For the text-containing cell, return its midpoint in (X, Y) coordinate format. 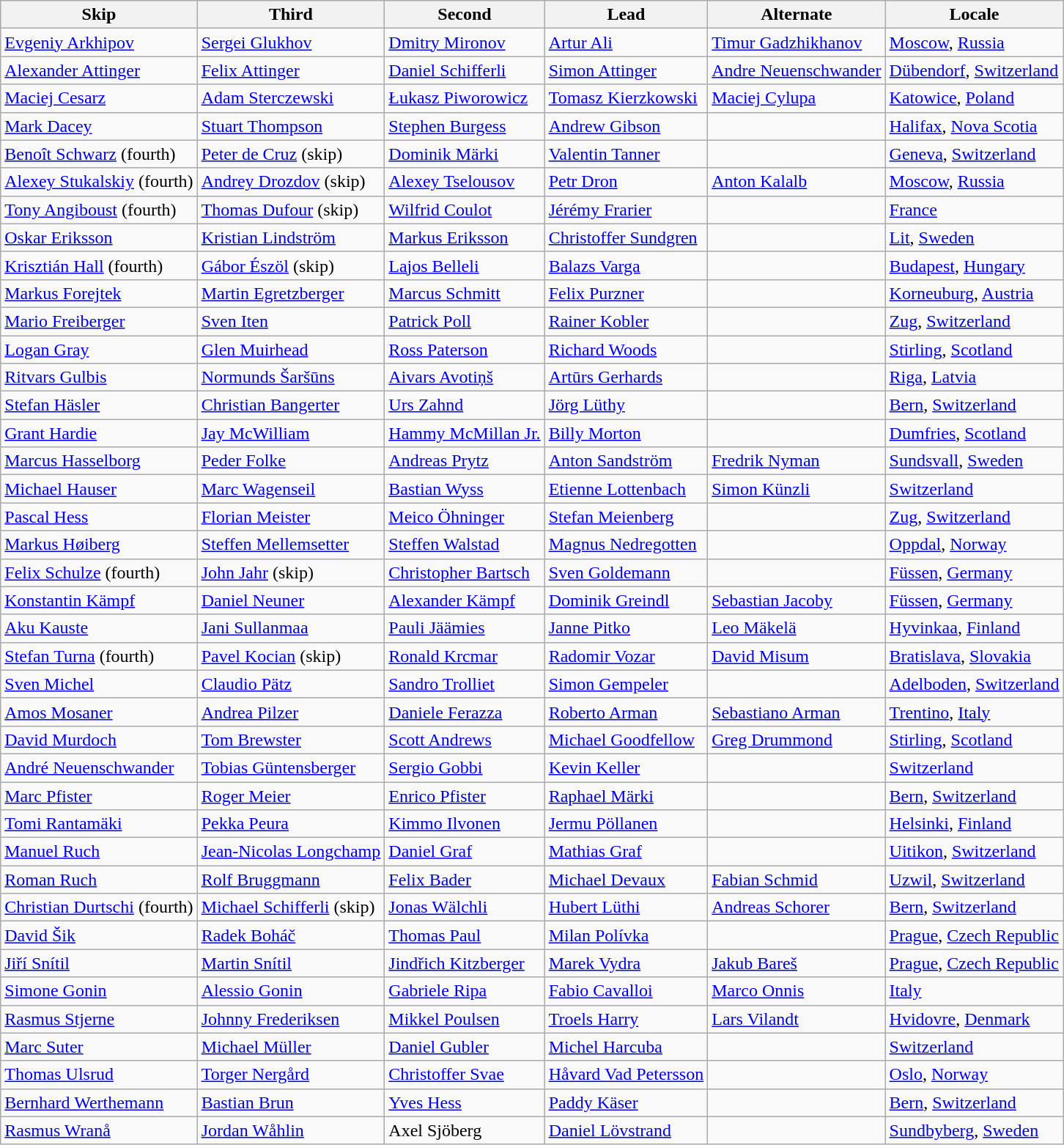
Radek Boháč (291, 935)
Pauli Jäämies (465, 628)
Wilfrid Coulot (465, 210)
Daniel Neuner (291, 600)
Janne Pitko (626, 628)
Kimmo Ilvonen (465, 824)
Andrea Pilzer (291, 712)
Tobias Güntensberger (291, 767)
Glen Muirhead (291, 350)
Halifax, Nova Scotia (975, 126)
Stefan Meienberg (626, 517)
Adelboden, Switzerland (975, 684)
Markus Forejtek (99, 293)
Second (465, 15)
Dominik Greindl (626, 600)
Marc Pfister (99, 795)
Oskar Eriksson (99, 238)
Markus Eriksson (465, 238)
David Šik (99, 935)
Korneuburg, Austria (975, 293)
Gábor Észöl (skip) (291, 265)
Enrico Pfister (465, 795)
Maciej Cesarz (99, 98)
Felix Schulze (fourth) (99, 572)
Jindřich Kitzberger (465, 963)
Kevin Keller (626, 767)
Urs Zahnd (465, 405)
Dmitry Mironov (465, 43)
Christopher Bartsch (465, 572)
Sandro Trolliet (465, 684)
Alessio Gonin (291, 991)
Sven Michel (99, 684)
Ross Paterson (465, 350)
Leo Mäkelä (797, 628)
Dumfries, Scotland (975, 433)
Håvard Vad Petersson (626, 1075)
Manuel Ruch (99, 852)
Christian Durtschi (fourth) (99, 907)
Fredrik Nyman (797, 461)
Valentin Tanner (626, 154)
Mark Dacey (99, 126)
Roberto Arman (626, 712)
Sebastian Jacoby (797, 600)
Michel Harcuba (626, 1047)
Sergio Gobbi (465, 767)
Radomir Vozar (626, 656)
Sebastiano Arman (797, 712)
Tomasz Kierzkowski (626, 98)
John Jahr (skip) (291, 572)
Sven Iten (291, 321)
Pekka Peura (291, 824)
Pavel Kocian (skip) (291, 656)
Timur Gadzhikhanov (797, 43)
Ronald Krcmar (465, 656)
Ritvars Gulbis (99, 378)
Stefan Häsler (99, 405)
Yves Hess (465, 1102)
David Murdoch (99, 740)
Łukasz Piworowicz (465, 98)
Alexander Attinger (99, 70)
Andrew Gibson (626, 126)
Marc Wagenseil (291, 489)
Mario Freiberger (99, 321)
Anton Kalalb (797, 182)
Marek Vydra (626, 963)
Bratislava, Slovakia (975, 656)
Raphael Märki (626, 795)
Dübendorf, Switzerland (975, 70)
Logan Gray (99, 350)
Peter de Cruz (skip) (291, 154)
Andrey Drozdov (skip) (291, 182)
Michael Hauser (99, 489)
Stefan Turna (fourth) (99, 656)
Hvidovre, Denmark (975, 1019)
Skip (99, 15)
Thomas Ulsrud (99, 1075)
Artur Ali (626, 43)
Aku Kauste (99, 628)
Oslo, Norway (975, 1075)
Balazs Varga (626, 265)
Troels Harry (626, 1019)
Andre Neuenschwander (797, 70)
Christoffer Sundgren (626, 238)
Lars Vilandt (797, 1019)
Roger Meier (291, 795)
Rainer Kobler (626, 321)
Marcus Hasselborg (99, 461)
Simon Künzli (797, 489)
Mathias Graf (626, 852)
Christoffer Svae (465, 1075)
Christian Bangerter (291, 405)
Katowice, Poland (975, 98)
Milan Polívka (626, 935)
Martin Egretzberger (291, 293)
Daniel Graf (465, 852)
Peder Folke (291, 461)
Jani Sullanmaa (291, 628)
Gabriele Ripa (465, 991)
Simon Gempeler (626, 684)
Michael Müller (291, 1047)
Artūrs Gerhards (626, 378)
Jérémy Frarier (626, 210)
Jordan Wåhlin (291, 1130)
Greg Drummond (797, 740)
Daniel Gubler (465, 1047)
Simon Attinger (626, 70)
Michael Goodfellow (626, 740)
André Neuenschwander (99, 767)
Petr Dron (626, 182)
Magnus Nedregotten (626, 545)
Florian Meister (291, 517)
Hammy McMillan Jr. (465, 433)
Bastian Brun (291, 1102)
Thomas Dufour (skip) (291, 210)
Anton Sandström (626, 461)
Steffen Mellemsetter (291, 545)
Alexander Kämpf (465, 600)
Kristian Lindström (291, 238)
Michael Devaux (626, 880)
Dominik Märki (465, 154)
Axel Sjöberg (465, 1130)
Etienne Lottenbach (626, 489)
Steffen Walstad (465, 545)
Jiří Snítil (99, 963)
Konstantin Kämpf (99, 600)
Meico Öhninger (465, 517)
Bastian Wyss (465, 489)
Paddy Käser (626, 1102)
Billy Morton (626, 433)
Krisztián Hall (fourth) (99, 265)
Felix Purzner (626, 293)
Benoît Schwarz (fourth) (99, 154)
Normunds Šaršūns (291, 378)
Trentino, Italy (975, 712)
Roman Ruch (99, 880)
Rasmus Stjerne (99, 1019)
Claudio Pätz (291, 684)
Markus Høiberg (99, 545)
Andreas Schorer (797, 907)
Felix Attinger (291, 70)
Jean-Nicolas Longchamp (291, 852)
Stephen Burgess (465, 126)
Helsinki, Finland (975, 824)
Third (291, 15)
Grant Hardie (99, 433)
Jonas Wälchli (465, 907)
Jakub Bareš (797, 963)
Alexey Tselousov (465, 182)
Marcus Schmitt (465, 293)
Patrick Poll (465, 321)
Marc Suter (99, 1047)
Simone Gonin (99, 991)
Amos Mosaner (99, 712)
France (975, 210)
Uitikon, Switzerland (975, 852)
Hyvinkaa, Finland (975, 628)
Lajos Belleli (465, 265)
Richard Woods (626, 350)
Fabian Schmid (797, 880)
Aivars Avotiņš (465, 378)
Tony Angiboust (fourth) (99, 210)
Oppdal, Norway (975, 545)
Thomas Paul (465, 935)
Locale (975, 15)
Rasmus Wranå (99, 1130)
Evgeniy Arkhipov (99, 43)
Rolf Bruggmann (291, 880)
Adam Sterczewski (291, 98)
Andreas Prytz (465, 461)
Sergei Glukhov (291, 43)
Mikkel Poulsen (465, 1019)
Geneva, Switzerland (975, 154)
Sundsvall, Sweden (975, 461)
Marco Onnis (797, 991)
David Misum (797, 656)
Italy (975, 991)
Jay McWilliam (291, 433)
Riga, Latvia (975, 378)
Sundbyberg, Sweden (975, 1130)
Maciej Cylupa (797, 98)
Torger Nergård (291, 1075)
Bernhard Werthemann (99, 1102)
Alternate (797, 15)
Martin Snítil (291, 963)
Scott Andrews (465, 740)
Johnny Frederiksen (291, 1019)
Daniel Lövstrand (626, 1130)
Daniele Ferazza (465, 712)
Jörg Lüthy (626, 405)
Daniel Schifferli (465, 70)
Michael Schifferli (skip) (291, 907)
Lit, Sweden (975, 238)
Tom Brewster (291, 740)
Tomi Rantamäki (99, 824)
Uzwil, Switzerland (975, 880)
Fabio Cavalloi (626, 991)
Felix Bader (465, 880)
Stuart Thompson (291, 126)
Jermu Pöllanen (626, 824)
Budapest, Hungary (975, 265)
Hubert Lüthi (626, 907)
Sven Goldemann (626, 572)
Pascal Hess (99, 517)
Lead (626, 15)
Alexey Stukalskiy (fourth) (99, 182)
